Pinpoint the cell where the given text exists, returning its [X, Y] midpoint coordinate. 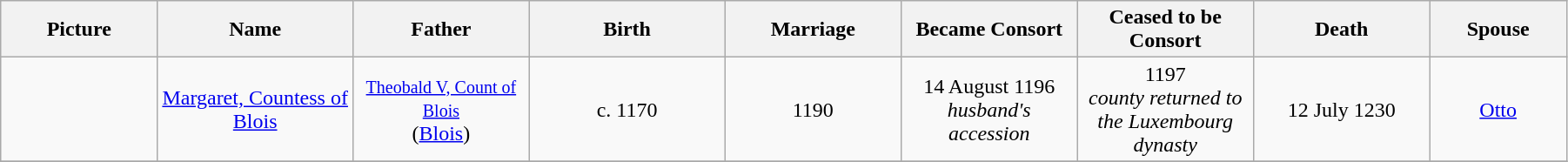
Ceased to be Consort [1165, 30]
Theobald V, Count of Blois(Blois) [441, 110]
Death [1341, 30]
c. 1170 [627, 110]
12 July 1230 [1341, 110]
14 August 1196husband's accession [989, 110]
Father [441, 30]
Marriage [813, 30]
1190 [813, 110]
Otto [1498, 110]
Became Consort [989, 30]
Spouse [1498, 30]
Picture [79, 30]
1197county returned to the Luxembourg dynasty [1165, 110]
Name [256, 30]
Margaret, Countess of Blois [256, 110]
Birth [627, 30]
